Capture the cell that displays the provided text and extract its (X, Y) central coordinate. 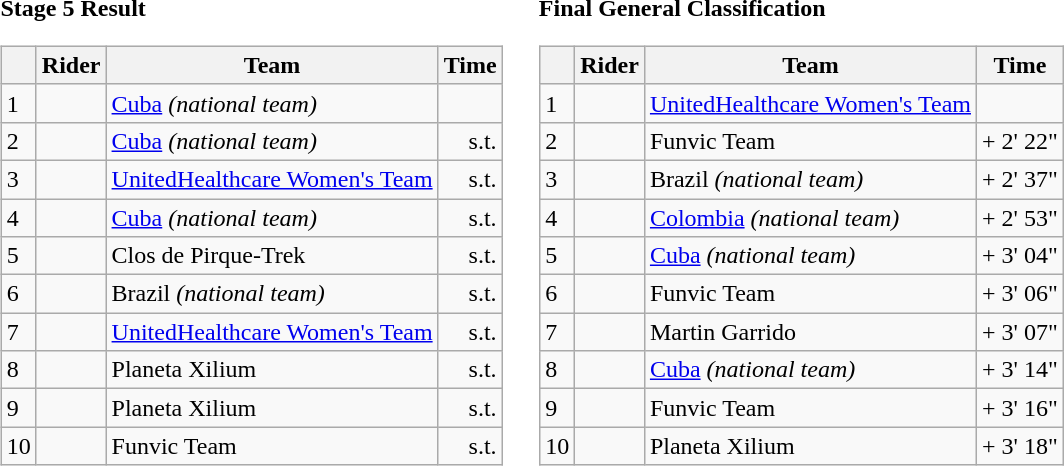
+ 2' 22" (1020, 141)
+ 3' 04" (1020, 256)
+ 3' 07" (1020, 332)
+ 3' 18" (1020, 446)
Clos de Pirque-Trek (272, 256)
+ 3' 16" (1020, 408)
+ 2' 37" (1020, 179)
+ 2' 53" (1020, 217)
+ 3' 14" (1020, 370)
+ 3' 06" (1020, 294)
Colombia (national team) (810, 217)
Martin Garrido (810, 332)
